Output the (X, Y) coordinate of the center of the cell containing the given text.  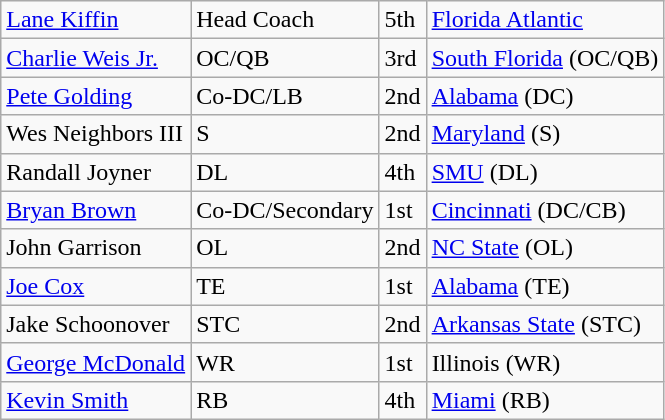
RB (285, 400)
5th (402, 20)
WR (285, 362)
Miami (RB) (545, 400)
Bryan Brown (96, 210)
Alabama (TE) (545, 286)
South Florida (OC/QB) (545, 58)
S (285, 134)
Illinois (WR) (545, 362)
Lane Kiffin (96, 20)
Arkansas State (STC) (545, 324)
John Garrison (96, 248)
TE (285, 286)
Joe Cox (96, 286)
Maryland (S) (545, 134)
Co-DC/Secondary (285, 210)
Cincinnati (DC/CB) (545, 210)
OC/QB (285, 58)
Charlie Weis Jr. (96, 58)
George McDonald (96, 362)
Jake Schoonover (96, 324)
Wes Neighbors III (96, 134)
Co-DC/LB (285, 96)
NC State (OL) (545, 248)
Pete Golding (96, 96)
SMU (DL) (545, 172)
Kevin Smith (96, 400)
STC (285, 324)
Randall Joyner (96, 172)
DL (285, 172)
OL (285, 248)
Head Coach (285, 20)
3rd (402, 58)
Florida Atlantic (545, 20)
Alabama (DC) (545, 96)
